Identify which cell holds the provided text, then report its (X, Y) central coordinate. 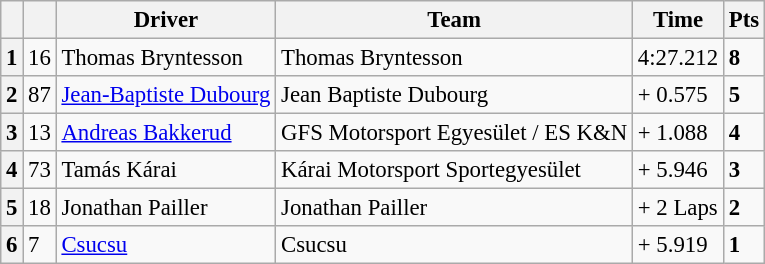
Kárai Motorsport Sportegyesület (454, 170)
Tamás Kárai (166, 170)
13 (40, 133)
Team (454, 20)
Andreas Bakkerud (166, 133)
6 (12, 245)
18 (40, 208)
16 (40, 58)
+ 1.088 (678, 133)
+ 5.946 (678, 170)
Jean-Baptiste Dubourg (166, 95)
Pts (744, 20)
+ 2 Laps (678, 208)
8 (744, 58)
Driver (166, 20)
87 (40, 95)
GFS Motorsport Egyesület / ES K&N (454, 133)
+ 0.575 (678, 95)
Time (678, 20)
Jean Baptiste Dubourg (454, 95)
4:27.212 (678, 58)
+ 5.919 (678, 245)
7 (40, 245)
73 (40, 170)
